Find where the given text appears and provide that cell's center as [x, y] coordinate. 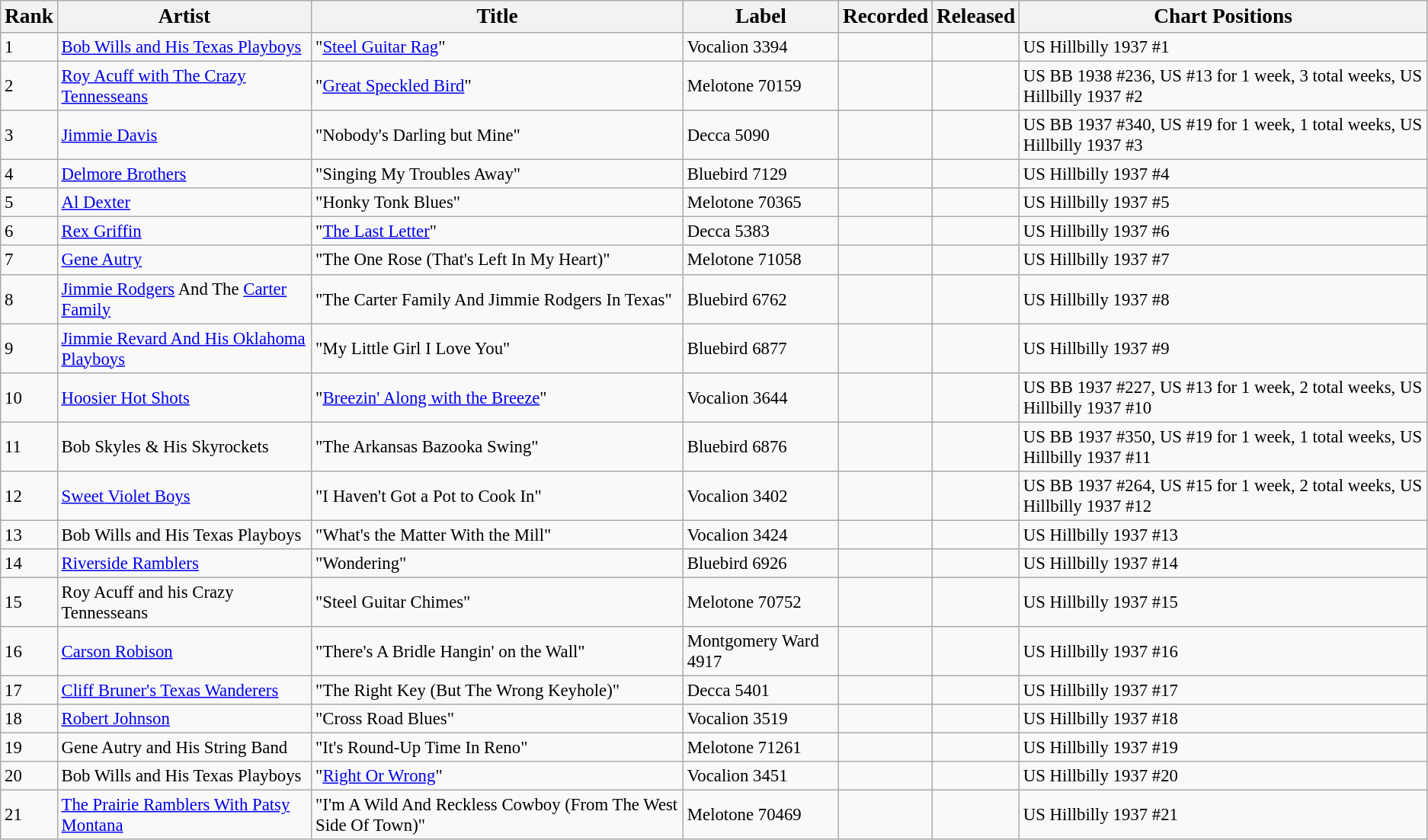
US Hillbilly 1937 #4 [1224, 174]
Al Dexter [184, 203]
Chart Positions [1224, 17]
"Right Or Wrong" [498, 776]
Rank [29, 17]
7 [29, 260]
"My Little Girl I Love You" [498, 349]
US Hillbilly 1937 #15 [1224, 602]
Released [976, 17]
"The Last Letter" [498, 232]
11 [29, 446]
Bluebird 6926 [760, 564]
Hoosier Hot Shots [184, 398]
15 [29, 602]
Carson Robison [184, 652]
Artist [184, 17]
1 [29, 47]
The Prairie Ramblers With Patsy Montana [184, 815]
"The Right Key (But The Wrong Keyhole)" [498, 691]
21 [29, 815]
12 [29, 497]
Recorded [885, 17]
Title [498, 17]
Vocalion 3394 [760, 47]
Vocalion 3402 [760, 497]
8 [29, 299]
5 [29, 203]
"I Haven't Got a Pot to Cook In" [498, 497]
14 [29, 564]
US Hillbilly 1937 #7 [1224, 260]
US Hillbilly 1937 #18 [1224, 719]
17 [29, 691]
Vocalion 3644 [760, 398]
Decca 5090 [760, 136]
Bob Skyles & His Skyrockets [184, 446]
Melotone 70365 [760, 203]
Melotone 70159 [760, 87]
"Cross Road Blues" [498, 719]
US Hillbilly 1937 #5 [1224, 203]
"Singing My Troubles Away" [498, 174]
"What's the Matter With the Mill" [498, 535]
US Hillbilly 1937 #13 [1224, 535]
Gene Autry and His String Band [184, 748]
"Nobody's Darling but Mine" [498, 136]
Delmore Brothers [184, 174]
US Hillbilly 1937 #20 [1224, 776]
US BB 1937 #340, US #19 for 1 week, 1 total weeks, US Hillbilly 1937 #3 [1224, 136]
"The Arkansas Bazooka Swing" [498, 446]
"Great Speckled Bird" [498, 87]
16 [29, 652]
19 [29, 748]
"Breezin' Along with the Breeze" [498, 398]
2 [29, 87]
Melotone 71261 [760, 748]
"Honky Tonk Blues" [498, 203]
US BB 1937 #227, US #13 for 1 week, 2 total weeks, US Hillbilly 1937 #10 [1224, 398]
"The Carter Family And Jimmie Rodgers In Texas" [498, 299]
18 [29, 719]
US Hillbilly 1937 #6 [1224, 232]
Bluebird 7129 [760, 174]
3 [29, 136]
Jimmie Davis [184, 136]
Melotone 71058 [760, 260]
Robert Johnson [184, 719]
"Steel Guitar Chimes" [498, 602]
Gene Autry [184, 260]
Bluebird 6877 [760, 349]
Label [760, 17]
Decca 5383 [760, 232]
Melotone 70469 [760, 815]
Roy Acuff with The Crazy Tennesseans [184, 87]
US Hillbilly 1937 #16 [1224, 652]
Decca 5401 [760, 691]
US Hillbilly 1937 #9 [1224, 349]
Jimmie Rodgers And The Carter Family [184, 299]
9 [29, 349]
Vocalion 3424 [760, 535]
US Hillbilly 1937 #14 [1224, 564]
Vocalion 3519 [760, 719]
Montgomery Ward 4917 [760, 652]
20 [29, 776]
Sweet Violet Boys [184, 497]
6 [29, 232]
US Hillbilly 1937 #17 [1224, 691]
"I'm A Wild And Reckless Cowboy (From The West Side Of Town)" [498, 815]
Bluebird 6762 [760, 299]
US Hillbilly 1937 #8 [1224, 299]
Rex Griffin [184, 232]
US BB 1937 #264, US #15 for 1 week, 2 total weeks, US Hillbilly 1937 #12 [1224, 497]
10 [29, 398]
"Steel Guitar Rag" [498, 47]
US Hillbilly 1937 #1 [1224, 47]
"The One Rose (That's Left In My Heart)" [498, 260]
"Wondering" [498, 564]
Roy Acuff and his Crazy Tennesseans [184, 602]
Melotone 70752 [760, 602]
4 [29, 174]
Jimmie Revard And His Oklahoma Playboys [184, 349]
US BB 1938 #236, US #13 for 1 week, 3 total weeks, US Hillbilly 1937 #2 [1224, 87]
Vocalion 3451 [760, 776]
US BB 1937 #350, US #19 for 1 week, 1 total weeks, US Hillbilly 1937 #11 [1224, 446]
"There's A Bridle Hangin' on the Wall" [498, 652]
"It's Round-Up Time In Reno" [498, 748]
Bluebird 6876 [760, 446]
US Hillbilly 1937 #19 [1224, 748]
Riverside Ramblers [184, 564]
Cliff Bruner's Texas Wanderers [184, 691]
US Hillbilly 1937 #21 [1224, 815]
13 [29, 535]
